From the cell containing the given text, extract its center point as (X, Y) coordinate. 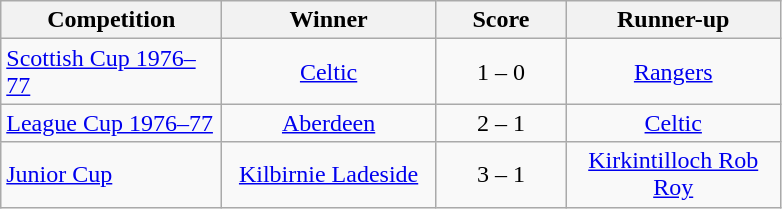
Score (500, 20)
Kirkintilloch Rob Roy (673, 174)
Runner-up (673, 20)
Competition (112, 20)
Winner (329, 20)
2 – 1 (500, 123)
Aberdeen (329, 123)
3 – 1 (500, 174)
League Cup 1976–77 (112, 123)
Rangers (673, 72)
1 – 0 (500, 72)
Kilbirnie Ladeside (329, 174)
Scottish Cup 1976–77 (112, 72)
Junior Cup (112, 174)
